Search for the cell housing the specified text and yield its (X, Y) center coordinate. 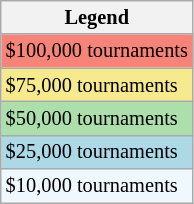
$25,000 tournaments (97, 152)
$50,000 tournaments (97, 118)
Legend (97, 17)
$10,000 tournaments (97, 186)
$75,000 tournaments (97, 85)
$100,000 tournaments (97, 51)
